Locate the cell with the specified text and output its [x, y] center coordinate. 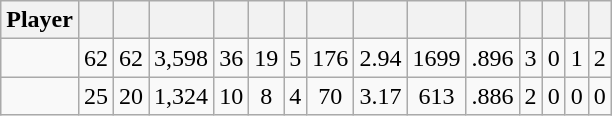
10 [232, 96]
2.94 [380, 58]
19 [266, 58]
20 [132, 96]
1,324 [182, 96]
1699 [436, 58]
25 [96, 96]
Player [40, 20]
613 [436, 96]
1 [576, 58]
8 [266, 96]
4 [296, 96]
3,598 [182, 58]
176 [330, 58]
3 [530, 58]
.896 [492, 58]
3.17 [380, 96]
36 [232, 58]
.886 [492, 96]
5 [296, 58]
70 [330, 96]
